Detect which cell encompasses the target text, then output its [x, y] center coordinate. 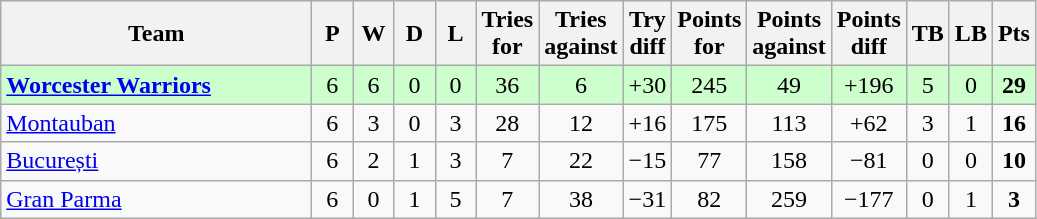
Montauban [156, 123]
L [456, 34]
Tries for [508, 34]
22 [581, 161]
245 [710, 85]
113 [789, 123]
Worcester Warriors [156, 85]
+196 [868, 85]
Pts [1014, 34]
Try diff [648, 34]
TB [928, 34]
−15 [648, 161]
49 [789, 85]
P [332, 34]
175 [710, 123]
W [374, 34]
77 [710, 161]
+16 [648, 123]
259 [789, 199]
16 [1014, 123]
+30 [648, 85]
Tries against [581, 34]
2 [374, 161]
Points for [710, 34]
38 [581, 199]
+62 [868, 123]
36 [508, 85]
12 [581, 123]
−31 [648, 199]
−81 [868, 161]
−177 [868, 199]
LB [970, 34]
28 [508, 123]
Points diff [868, 34]
D [414, 34]
Team [156, 34]
București [156, 161]
82 [710, 199]
158 [789, 161]
Gran Parma [156, 199]
10 [1014, 161]
29 [1014, 85]
Points against [789, 34]
